Output the (X, Y) coordinate of the center of the cell containing the given text.  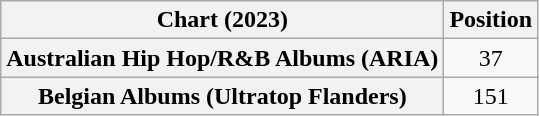
151 (491, 96)
Position (491, 20)
37 (491, 58)
Chart (2023) (222, 20)
Belgian Albums (Ultratop Flanders) (222, 96)
Australian Hip Hop/R&B Albums (ARIA) (222, 58)
